Find where the given text appears and provide that cell's center as (x, y) coordinate. 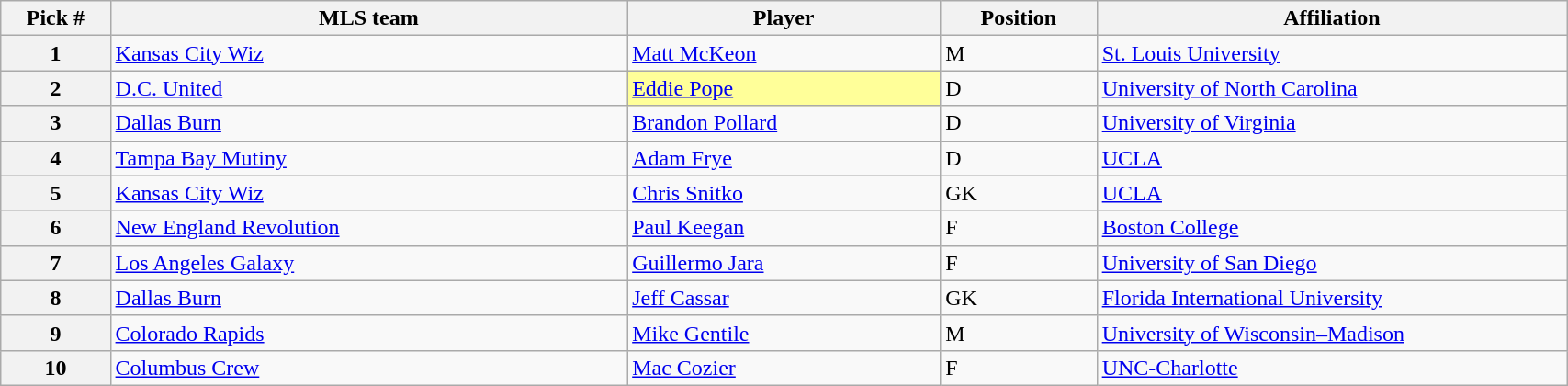
Eddie Pope (784, 88)
University of Virginia (1332, 123)
Pick # (55, 18)
2 (55, 88)
Mac Cozier (784, 368)
6 (55, 228)
3 (55, 123)
St. Louis University (1332, 53)
UNC-Charlotte (1332, 368)
Player (784, 18)
MLS team (369, 18)
Boston College (1332, 228)
D.C. United (369, 88)
9 (55, 333)
Adam Frye (784, 158)
Columbus Crew (369, 368)
Los Angeles Galaxy (369, 263)
8 (55, 298)
University of North Carolina (1332, 88)
Matt McKeon (784, 53)
Jeff Cassar (784, 298)
5 (55, 193)
Brandon Pollard (784, 123)
Position (1019, 18)
1 (55, 53)
Mike Gentile (784, 333)
4 (55, 158)
Tampa Bay Mutiny (369, 158)
Affiliation (1332, 18)
10 (55, 368)
7 (55, 263)
Florida International University (1332, 298)
New England Revolution (369, 228)
University of Wisconsin–Madison (1332, 333)
Guillermo Jara (784, 263)
University of San Diego (1332, 263)
Chris Snitko (784, 193)
Paul Keegan (784, 228)
Colorado Rapids (369, 333)
